Identify which cell holds the provided text, then report its (x, y) central coordinate. 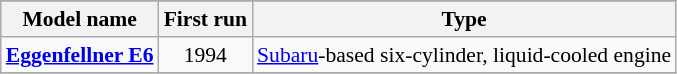
Subaru-based six-cylinder, liquid-cooled engine (464, 55)
1994 (206, 55)
Type (464, 19)
First run (206, 19)
Eggenfellner E6 (80, 55)
Model name (80, 19)
